Return [X, Y] of the center of cell containing provided text 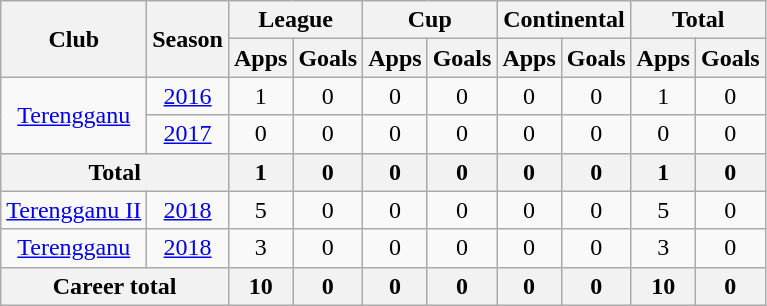
League [295, 20]
Terengganu II [74, 210]
Season [188, 39]
2016 [188, 96]
Continental [564, 20]
2017 [188, 134]
Club [74, 39]
Cup [430, 20]
Career total [115, 286]
